Locate the cell with the specified text and output its (X, Y) center coordinate. 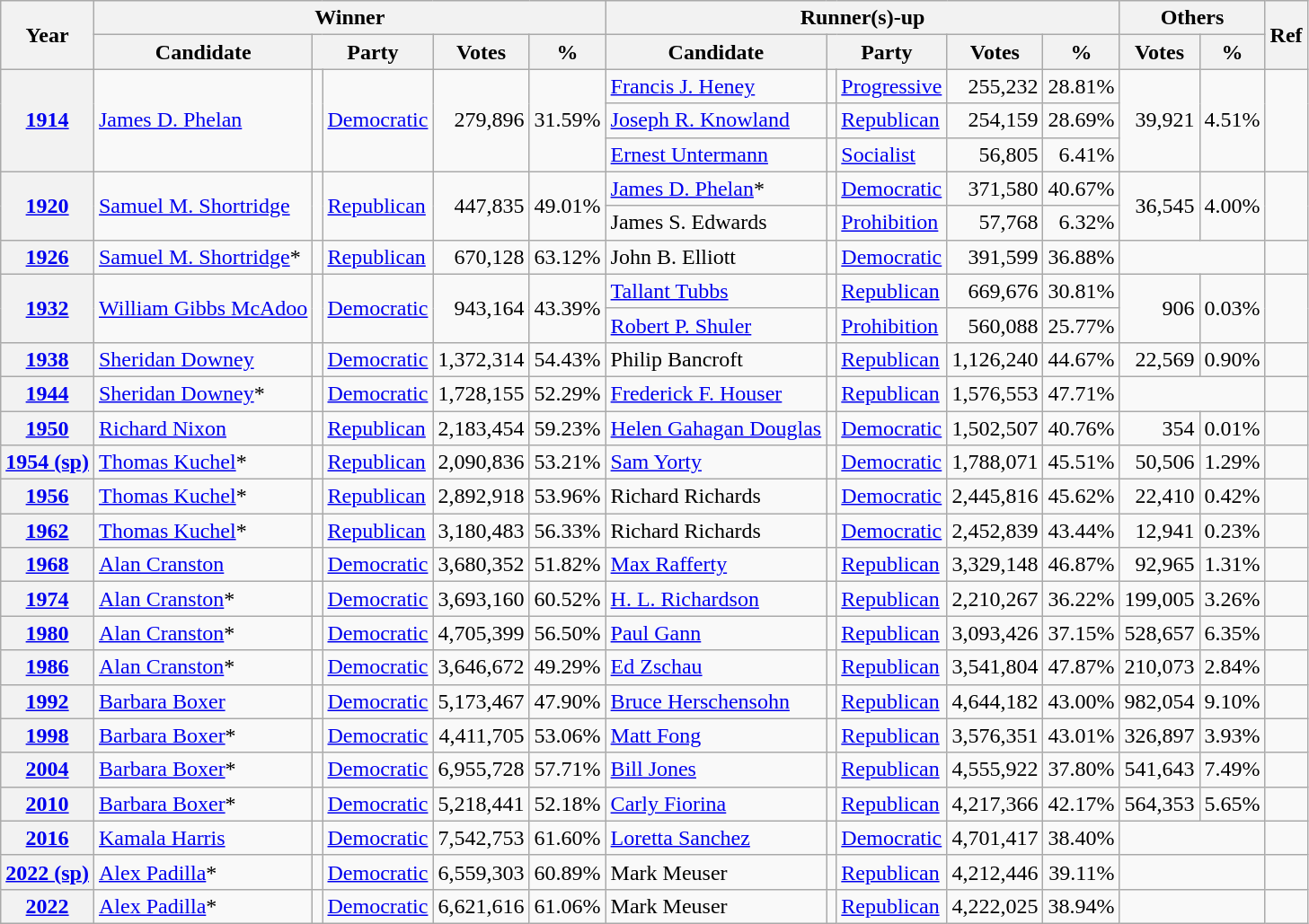
63.12% (568, 257)
4,555,922 (995, 770)
Philip Bancroft (716, 359)
1.31% (1233, 565)
5,173,467 (482, 701)
279,896 (482, 120)
2022 (sp) (48, 872)
1,728,155 (482, 393)
1950 (48, 428)
61.06% (568, 906)
1968 (48, 565)
49.01% (568, 206)
25.77% (1082, 325)
2,452,839 (995, 531)
54.43% (568, 359)
2,090,836 (482, 462)
2,210,267 (995, 599)
42.17% (1082, 804)
52.29% (568, 393)
3,093,426 (995, 633)
43.44% (1082, 531)
0.42% (1233, 497)
0.03% (1233, 308)
31.59% (568, 120)
Alan Cranston (203, 565)
Carly Fiorina (716, 804)
59.23% (568, 428)
40.76% (1082, 428)
1,788,071 (995, 462)
4.00% (1233, 206)
53.21% (568, 462)
Barbara Boxer (203, 701)
2,445,816 (995, 497)
2010 (48, 804)
2.84% (1233, 667)
43.01% (1082, 735)
1926 (48, 257)
1992 (48, 701)
2004 (48, 770)
1938 (48, 359)
47.87% (1082, 667)
6,621,616 (482, 906)
Loretta Sanchez (716, 838)
5.65% (1233, 804)
4.51% (1233, 120)
44.67% (1082, 359)
40.67% (1082, 189)
49.29% (568, 667)
28.81% (1082, 86)
Samuel M. Shortridge (203, 206)
37.80% (1082, 770)
9.10% (1233, 701)
92,965 (1159, 565)
371,580 (995, 189)
255,232 (995, 86)
Joseph R. Knowland (716, 120)
4,644,182 (995, 701)
William Gibbs McAdoo (203, 308)
6,559,303 (482, 872)
Bruce Herschensohn (716, 701)
326,897 (1159, 735)
0.23% (1233, 531)
3,180,483 (482, 531)
1944 (48, 393)
0.01% (1233, 428)
38.40% (1082, 838)
5,218,441 (482, 804)
1,576,553 (995, 393)
4,217,366 (995, 804)
541,643 (1159, 770)
1954 (sp) (48, 462)
1956 (48, 497)
22,569 (1159, 359)
1,502,507 (995, 428)
Sheridan Downey (203, 359)
1,372,314 (482, 359)
Helen Gahagan Douglas (716, 428)
Sheridan Downey* (203, 393)
Ref (1287, 35)
Frederick F. Houser (716, 393)
52.18% (568, 804)
6,955,728 (482, 770)
943,164 (482, 308)
354 (1159, 428)
53.96% (568, 497)
3,541,804 (995, 667)
Matt Fong (716, 735)
Sam Yorty (716, 462)
210,073 (1159, 667)
982,054 (1159, 701)
1986 (48, 667)
56.50% (568, 633)
43.39% (568, 308)
4,222,025 (995, 906)
Winner (349, 18)
28.69% (1082, 120)
254,159 (995, 120)
37.15% (1082, 633)
H. L. Richardson (716, 599)
22,410 (1159, 497)
36,545 (1159, 206)
1920 (48, 206)
1974 (48, 599)
47.71% (1082, 393)
3,680,352 (482, 565)
6.32% (1082, 223)
3,646,672 (482, 667)
Ernest Untermann (716, 154)
7.49% (1233, 770)
3,576,351 (995, 735)
50,506 (1159, 462)
James D. Phelan (203, 120)
1.29% (1233, 462)
51.82% (568, 565)
Year (48, 35)
1914 (48, 120)
4,705,399 (482, 633)
60.52% (568, 599)
4,212,446 (995, 872)
Tallant Tubbs (716, 291)
12,941 (1159, 531)
1998 (48, 735)
36.88% (1082, 257)
4,701,417 (995, 838)
39.11% (1082, 872)
Richard Nixon (203, 428)
Francis J. Heney (716, 86)
1980 (48, 633)
38.94% (1082, 906)
199,005 (1159, 599)
Progressive (891, 86)
669,676 (995, 291)
56,805 (995, 154)
Socialist (891, 154)
Paul Gann (716, 633)
7,542,753 (482, 838)
670,128 (482, 257)
560,088 (995, 325)
James S. Edwards (716, 223)
61.60% (568, 838)
1932 (48, 308)
Bill Jones (716, 770)
1962 (48, 531)
2016 (48, 838)
46.87% (1082, 565)
4,411,705 (482, 735)
3,329,148 (995, 565)
47.90% (568, 701)
60.89% (568, 872)
0.90% (1233, 359)
6.41% (1082, 154)
6.35% (1233, 633)
45.51% (1082, 462)
39,921 (1159, 120)
528,657 (1159, 633)
Kamala Harris (203, 838)
45.62% (1082, 497)
57.71% (568, 770)
James D. Phelan* (716, 189)
564,353 (1159, 804)
36.22% (1082, 599)
57,768 (995, 223)
56.33% (568, 531)
3.93% (1233, 735)
447,835 (482, 206)
1,126,240 (995, 359)
2022 (48, 906)
53.06% (568, 735)
30.81% (1082, 291)
Robert P. Shuler (716, 325)
John B. Elliott (716, 257)
Max Rafferty (716, 565)
2,183,454 (482, 428)
Runner(s)-up (862, 18)
Others (1192, 18)
Ed Zschau (716, 667)
43.00% (1082, 701)
2,892,918 (482, 497)
3.26% (1233, 599)
3,693,160 (482, 599)
391,599 (995, 257)
Samuel M. Shortridge* (203, 257)
906 (1159, 308)
